Provide the [X, Y] coordinate of the cell's center where the given text is located.  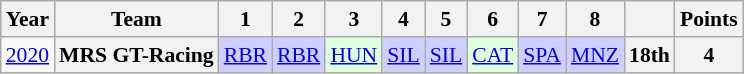
1 [246, 19]
3 [354, 19]
2 [298, 19]
5 [446, 19]
CAT [492, 55]
MNZ [595, 55]
6 [492, 19]
MRS GT-Racing [136, 55]
Year [28, 19]
Team [136, 19]
HUN [354, 55]
18th [650, 55]
Points [709, 19]
2020 [28, 55]
8 [595, 19]
SPA [542, 55]
7 [542, 19]
